Locate the cell with the specified text and output its [x, y] center coordinate. 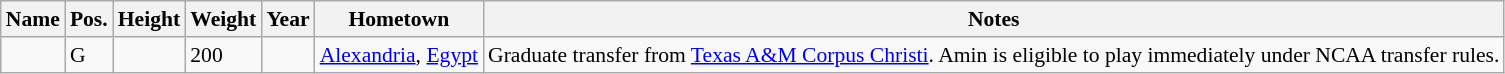
Year [288, 19]
Notes [994, 19]
G [89, 55]
Name [33, 19]
Weight [223, 19]
200 [223, 55]
Alexandria, Egypt [399, 55]
Graduate transfer from Texas A&M Corpus Christi. Amin is eligible to play immediately under NCAA transfer rules. [994, 55]
Pos. [89, 19]
Hometown [399, 19]
Height [149, 19]
